Detect which cell encompasses the target text, then output its (X, Y) center coordinate. 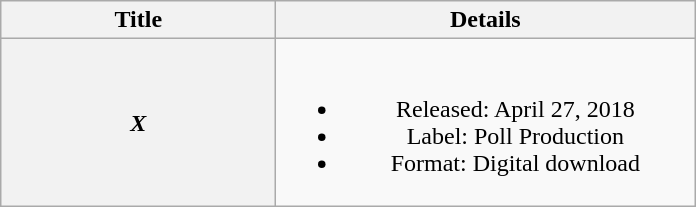
X (138, 122)
Details (486, 20)
Title (138, 20)
Released: April 27, 2018Label: Poll ProductionFormat: Digital download (486, 122)
